Scan for the cell matching the given text and deliver its [x, y] coordinate at center. 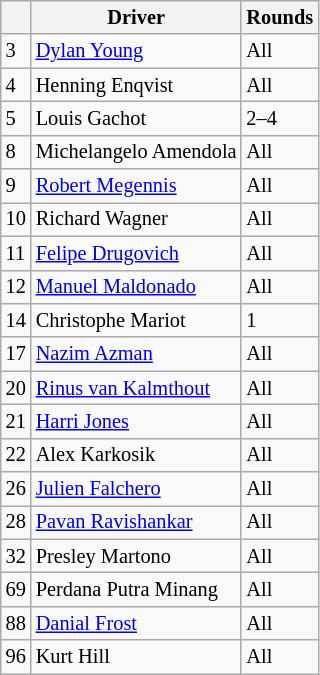
Perdana Putra Minang [136, 589]
20 [16, 388]
Dylan Young [136, 51]
Rounds [280, 17]
Rinus van Kalmthout [136, 388]
Louis Gachot [136, 118]
88 [16, 623]
Julien Falchero [136, 489]
Pavan Ravishankar [136, 522]
Richard Wagner [136, 219]
Manuel Maldonado [136, 287]
Driver [136, 17]
10 [16, 219]
9 [16, 186]
8 [16, 152]
Nazim Azman [136, 354]
Alex Karkosik [136, 455]
2–4 [280, 118]
12 [16, 287]
32 [16, 556]
21 [16, 421]
Danial Frost [136, 623]
69 [16, 589]
Henning Enqvist [136, 85]
Harri Jones [136, 421]
Robert Megennis [136, 186]
3 [16, 51]
1 [280, 320]
Michelangelo Amendola [136, 152]
Kurt Hill [136, 657]
17 [16, 354]
5 [16, 118]
22 [16, 455]
28 [16, 522]
11 [16, 253]
4 [16, 85]
Presley Martono [136, 556]
Felipe Drugovich [136, 253]
26 [16, 489]
14 [16, 320]
Christophe Mariot [136, 320]
96 [16, 657]
